Capture the cell that displays the provided text and extract its [X, Y] central coordinate. 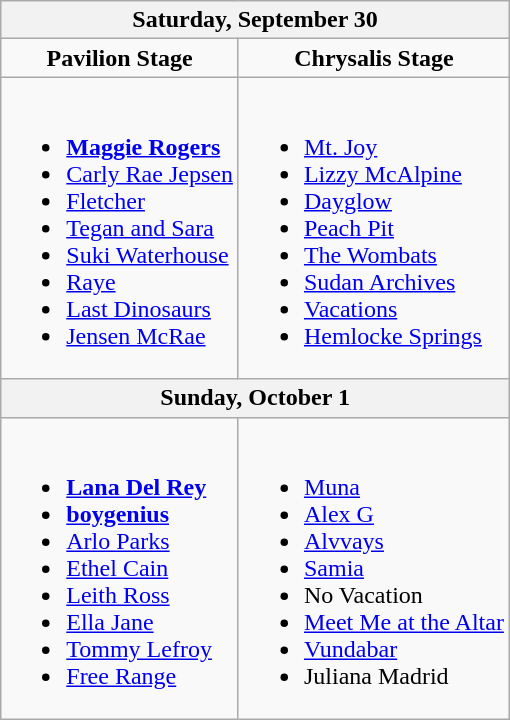
MunaAlex GAlvvaysSamiaNo VacationMeet Me at the AltarVundabarJuliana Madrid [374, 568]
Maggie RogersCarly Rae JepsenFletcherTegan and SaraSuki WaterhouseRayeLast DinosaursJensen McRae [120, 228]
Mt. JoyLizzy McAlpineDayglowPeach PitThe WombatsSudan ArchivesVacationsHemlocke Springs [374, 228]
Lana Del ReyboygeniusArlo ParksEthel CainLeith RossElla JaneTommy LefroyFree Range [120, 568]
Sunday, October 1 [256, 398]
Pavilion Stage [120, 58]
Chrysalis Stage [374, 58]
Saturday, September 30 [256, 20]
